Capture the cell that displays the provided text and extract its (x, y) central coordinate. 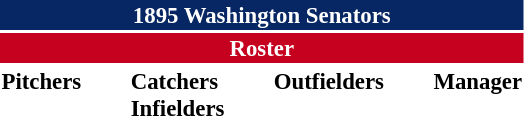
1895 Washington Senators (262, 15)
Roster (262, 48)
